Determine the [x, y] coordinate at the center of the cell enclosing the given text.  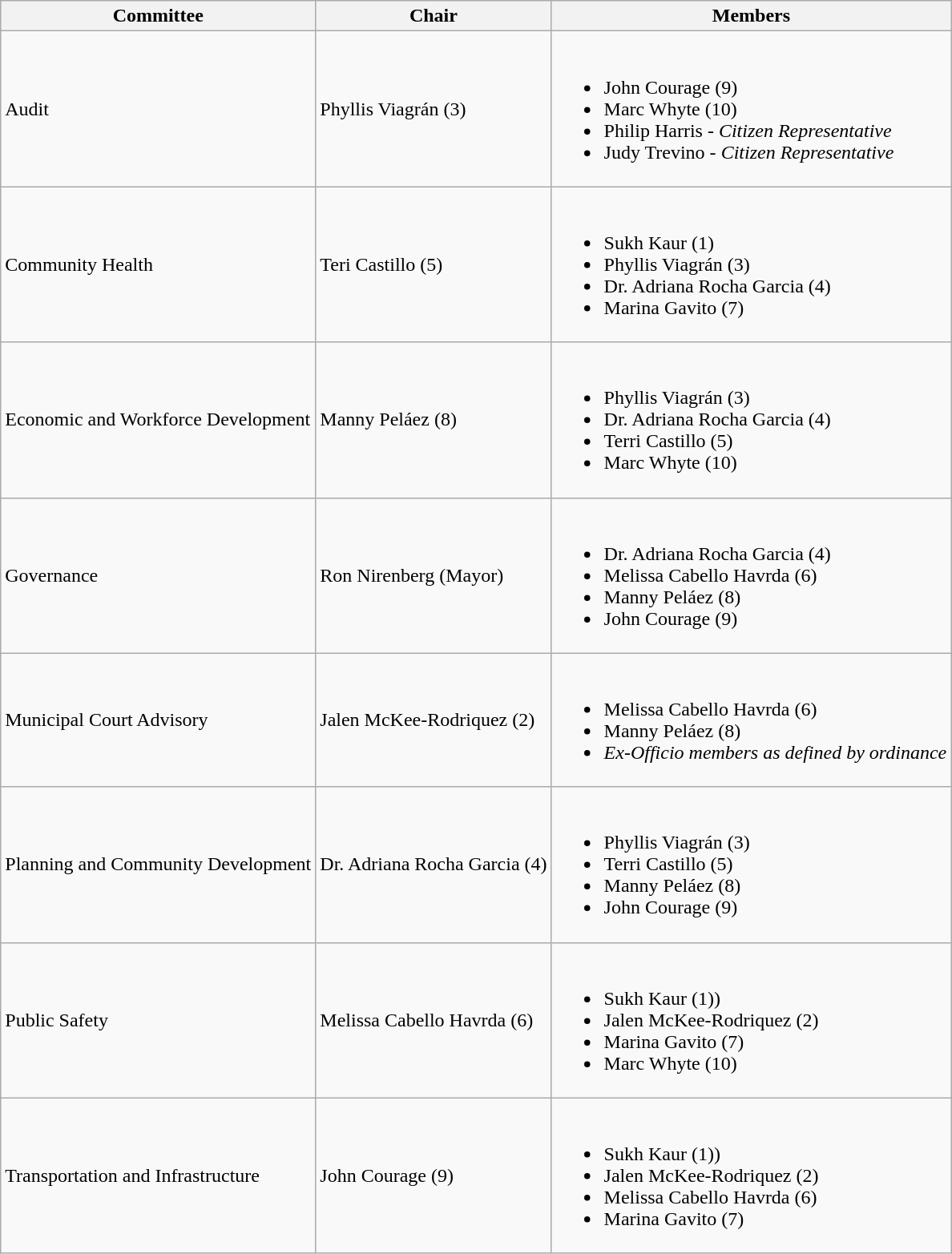
Phyllis Viagrán (3)Terri Castillo (5)Manny Peláez (8)John Courage (9) [752, 865]
Melissa Cabello Havrda (6) [434, 1020]
Governance [159, 575]
Community Health [159, 264]
Economic and Workforce Development [159, 420]
John Courage (9) [434, 1175]
Sukh Kaur (1)Phyllis Viagrán (3)Dr. Adriana Rocha Garcia (4)Marina Gavito (7) [752, 264]
John Courage (9)Marc Whyte (10)Philip Harris - Citizen RepresentativeJudy Trevino - Citizen Representative [752, 109]
Dr. Adriana Rocha Garcia (4) [434, 865]
Phyllis Viagrán (3) [434, 109]
Melissa Cabello Havrda (6)Manny Peláez (8)Ex-Officio members as defined by ordinance [752, 720]
Jalen McKee-Rodriquez (2) [434, 720]
Audit [159, 109]
Members [752, 16]
Ron Nirenberg (Mayor) [434, 575]
Dr. Adriana Rocha Garcia (4)Melissa Cabello Havrda (6)Manny Peláez (8)John Courage (9) [752, 575]
Sukh Kaur (1))Jalen McKee-Rodriquez (2)Marina Gavito (7)Marc Whyte (10) [752, 1020]
Phyllis Viagrán (3)Dr. Adriana Rocha Garcia (4)Terri Castillo (5)Marc Whyte (10) [752, 420]
Municipal Court Advisory [159, 720]
Public Safety [159, 1020]
Teri Castillo (5) [434, 264]
Chair [434, 16]
Transportation and Infrastructure [159, 1175]
Sukh Kaur (1))Jalen McKee-Rodriquez (2)Melissa Cabello Havrda (6)Marina Gavito (7) [752, 1175]
Committee [159, 16]
Planning and Community Development [159, 865]
Manny Peláez (8) [434, 420]
